Determine the (X, Y) coordinate at the center of the cell enclosing the given text.  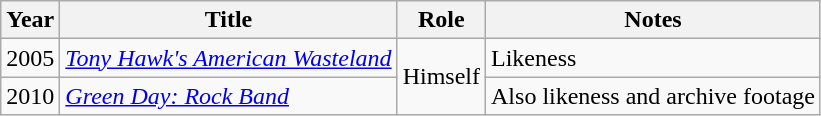
2010 (30, 96)
Title (228, 20)
Himself (441, 77)
Year (30, 20)
Tony Hawk's American Wasteland (228, 58)
Notes (654, 20)
2005 (30, 58)
Green Day: Rock Band (228, 96)
Likeness (654, 58)
Role (441, 20)
Also likeness and archive footage (654, 96)
